Identify which cell holds the provided text, then report its [x, y] central coordinate. 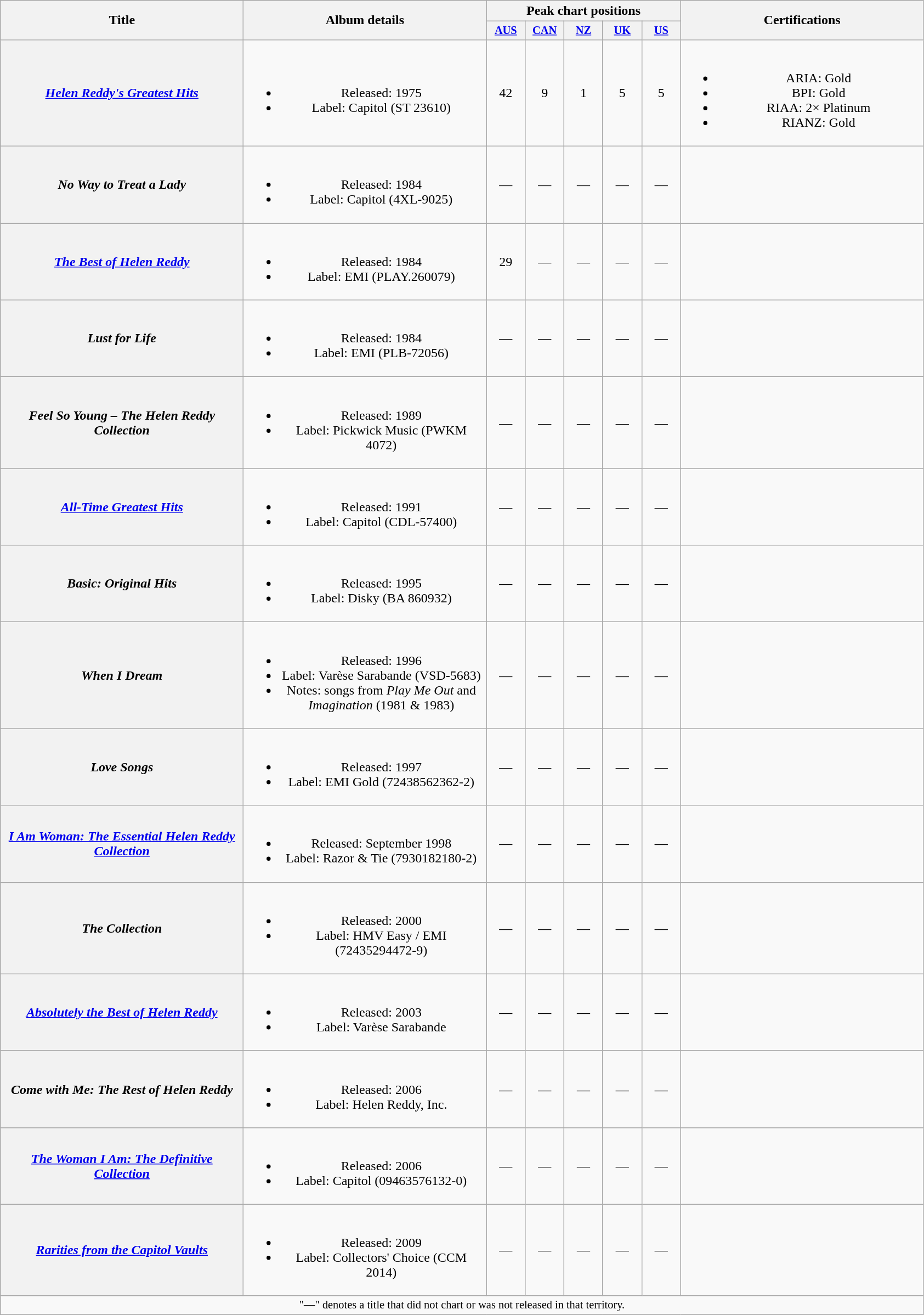
No Way to Treat a Lady [122, 185]
Released: 1984Label: EMI (PLAY.260079) [365, 262]
Released: 2003Label: Varèse Sarabande [365, 1012]
Released: 1975Label: Capitol (ST 23610) [365, 93]
42 [506, 93]
The Woman I Am: The Definitive Collection [122, 1166]
The Collection [122, 928]
UK [622, 31]
Helen Reddy's Greatest Hits [122, 93]
CAN [545, 31]
ARIA: GoldBPI: GoldRIAA: 2× PlatinumRIANZ: Gold [802, 93]
Released: September 1998Label: Razor & Tie (7930182180-2) [365, 844]
Basic: Original Hits [122, 584]
US [661, 31]
NZ [583, 31]
Come with Me: The Rest of Helen Reddy [122, 1089]
Released: 1995Label: Disky (BA 860932) [365, 584]
1 [583, 93]
Rarities from the Capitol Vaults [122, 1250]
"—" denotes a title that did not chart or was not released in that territory. [462, 1305]
I Am Woman: The Essential Helen Reddy Collection [122, 844]
Released: 2006Label: Helen Reddy, Inc. [365, 1089]
Lust for Life [122, 338]
9 [545, 93]
Released: 2000Label: HMV Easy / EMI (72435294472-9) [365, 928]
Feel So Young – The Helen Reddy Collection [122, 422]
Released: 1991Label: Capitol (CDL-57400) [365, 507]
Absolutely the Best of Helen Reddy [122, 1012]
Released: 1989Label: Pickwick Music (PWKM 4072) [365, 422]
All-Time Greatest Hits [122, 507]
AUS [506, 31]
Released: 1997Label: EMI Gold (72438562362-2) [365, 767]
29 [506, 262]
Album details [365, 20]
Released: 1996Label: Varèse Sarabande (VSD-5683)Notes: songs from Play Me Out and Imagination (1981 & 1983) [365, 675]
Released: 2006Label: Capitol (09463576132-0) [365, 1166]
The Best of Helen Reddy [122, 262]
Peak chart positions [583, 11]
When I Dream [122, 675]
Love Songs [122, 767]
Released: 1984Label: Capitol (4XL-9025) [365, 185]
Certifications [802, 20]
Released: 1984Label: EMI (PLB-72056) [365, 338]
Title [122, 20]
Released: 2009Label: Collectors' Choice (CCM 2014) [365, 1250]
